Output the (X, Y) coordinate of the center of the cell containing the given text.  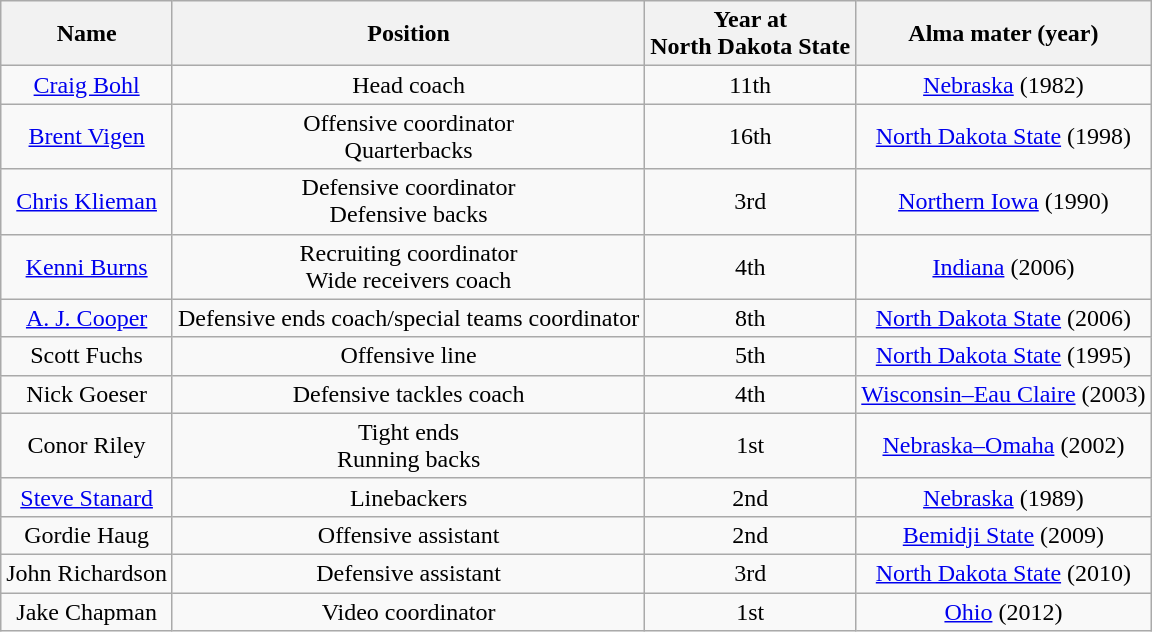
Year atNorth Dakota State (750, 34)
Defensive tackles coach (408, 394)
Offensive line (408, 356)
11th (750, 85)
Wisconsin–Eau Claire (2003) (1004, 394)
5th (750, 356)
Kenni Burns (87, 266)
Head coach (408, 85)
Nebraska (1982) (1004, 85)
North Dakota State (2006) (1004, 318)
Defensive ends coach/special teams coordinator (408, 318)
Alma mater (year) (1004, 34)
North Dakota State (2010) (1004, 573)
North Dakota State (1998) (1004, 136)
Steve Stanard (87, 497)
Gordie Haug (87, 535)
8th (750, 318)
Recruiting coordinatorWide receivers coach (408, 266)
Jake Chapman (87, 611)
Bemidji State (2009) (1004, 535)
Name (87, 34)
Ohio (2012) (1004, 611)
Scott Fuchs (87, 356)
Video coordinator (408, 611)
Nebraska–Omaha (2002) (1004, 446)
North Dakota State (1995) (1004, 356)
Conor Riley (87, 446)
Offensive assistant (408, 535)
Brent Vigen (87, 136)
Nebraska (1989) (1004, 497)
Indiana (2006) (1004, 266)
Defensive coordinatorDefensive backs (408, 202)
A. J. Cooper (87, 318)
Offensive coordinatorQuarterbacks (408, 136)
16th (750, 136)
Position (408, 34)
Linebackers (408, 497)
Chris Klieman (87, 202)
Defensive assistant (408, 573)
Tight endsRunning backs (408, 446)
Nick Goeser (87, 394)
John Richardson (87, 573)
Northern Iowa (1990) (1004, 202)
Craig Bohl (87, 85)
